Determine the [X, Y] coordinate at the center of the cell enclosing the given text.  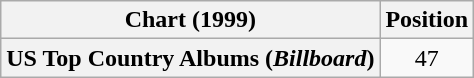
47 [427, 58]
Position [427, 20]
US Top Country Albums (Billboard) [190, 58]
Chart (1999) [190, 20]
